Scan for the cell matching the given text and deliver its [x, y] coordinate at center. 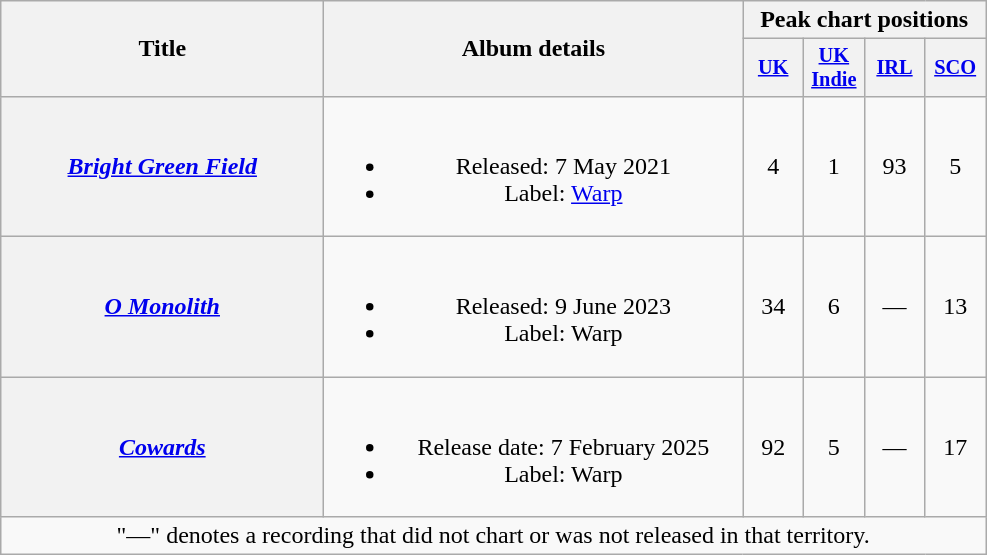
IRL [894, 68]
UK [774, 68]
Released: 7 May 2021Label: Warp [534, 166]
Title [162, 49]
O Monolith [162, 307]
Released: 9 June 2023Label: Warp [534, 307]
"—" denotes a recording that did not chart or was not released in that territory. [494, 536]
Bright Green Field [162, 166]
17 [956, 447]
6 [834, 307]
92 [774, 447]
Release date: 7 February 2025Label: Warp [534, 447]
34 [774, 307]
1 [834, 166]
4 [774, 166]
Album details [534, 49]
UK Indie [834, 68]
Peak chart positions [864, 20]
Cowards [162, 447]
93 [894, 166]
SCO [956, 68]
13 [956, 307]
